Output the [X, Y] coordinate of the center of the cell containing the given text.  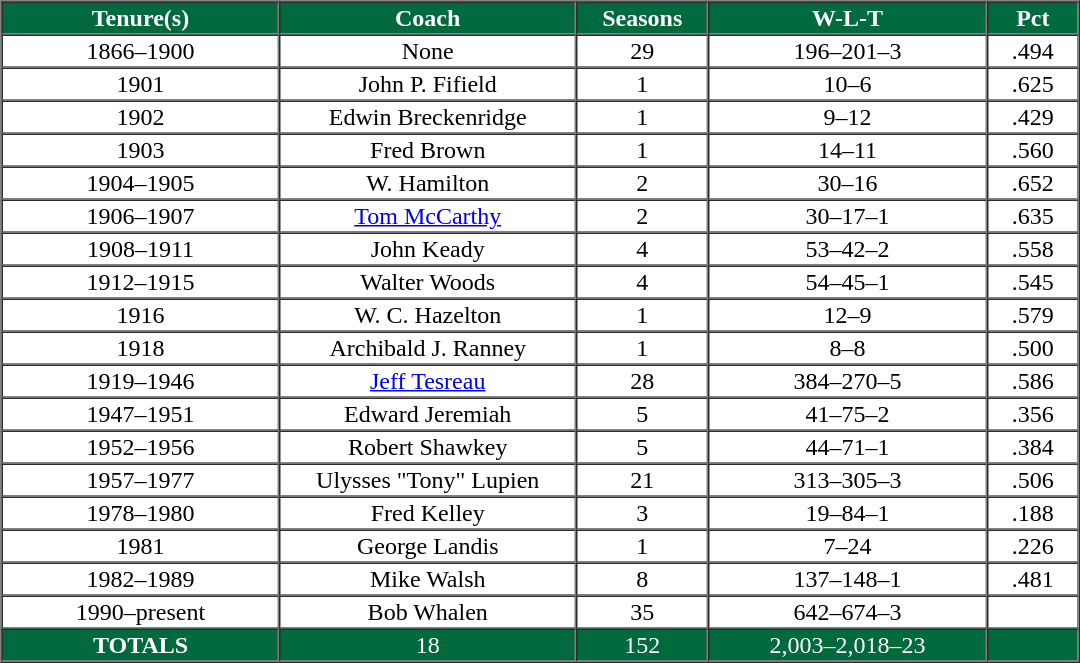
Walter Woods [428, 282]
196–201–3 [848, 50]
41–75–2 [848, 414]
8 [642, 578]
30–17–1 [848, 216]
.625 [1034, 84]
1908–1911 [141, 248]
.579 [1034, 314]
.226 [1034, 546]
W. C. Hazelton [428, 314]
W-L-T [848, 18]
30–16 [848, 182]
54–45–1 [848, 282]
1978–1980 [141, 512]
Edward Jeremiah [428, 414]
Tom McCarthy [428, 216]
8–8 [848, 348]
TOTALS [141, 644]
9–12 [848, 116]
1981 [141, 546]
.635 [1034, 216]
1916 [141, 314]
1901 [141, 84]
Bob Whalen [428, 612]
John Keady [428, 248]
.500 [1034, 348]
1947–1951 [141, 414]
28 [642, 380]
1982–1989 [141, 578]
.560 [1034, 150]
7–24 [848, 546]
1919–1946 [141, 380]
1903 [141, 150]
.481 [1034, 578]
John P. Fifield [428, 84]
Jeff Tesreau [428, 380]
Robert Shawkey [428, 446]
George Landis [428, 546]
1918 [141, 348]
Seasons [642, 18]
3 [642, 512]
.429 [1034, 116]
1957–1977 [141, 480]
.188 [1034, 512]
1902 [141, 116]
None [428, 50]
2,003–2,018–23 [848, 644]
1952–1956 [141, 446]
Ulysses "Tony" Lupien [428, 480]
.384 [1034, 446]
Edwin Breckenridge [428, 116]
19–84–1 [848, 512]
1906–1907 [141, 216]
Fred Brown [428, 150]
10–6 [848, 84]
18 [428, 644]
21 [642, 480]
12–9 [848, 314]
Pct [1034, 18]
Tenure(s) [141, 18]
313–305–3 [848, 480]
35 [642, 612]
1990–present [141, 612]
Archibald J. Ranney [428, 348]
642–674–3 [848, 612]
.586 [1034, 380]
.558 [1034, 248]
1866–1900 [141, 50]
.545 [1034, 282]
Fred Kelley [428, 512]
1904–1905 [141, 182]
29 [642, 50]
44–71–1 [848, 446]
137–148–1 [848, 578]
14–11 [848, 150]
.506 [1034, 480]
.356 [1034, 414]
152 [642, 644]
.652 [1034, 182]
384–270–5 [848, 380]
53–42–2 [848, 248]
1912–1915 [141, 282]
.494 [1034, 50]
Coach [428, 18]
Mike Walsh [428, 578]
W. Hamilton [428, 182]
